Output the (X, Y) coordinate of the center of the cell containing the given text.  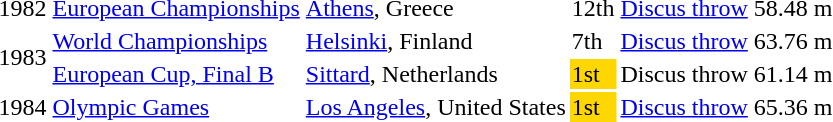
World Championships (176, 41)
7th (593, 41)
Sittard, Netherlands (436, 74)
Olympic Games (176, 107)
Los Angeles, United States (436, 107)
European Cup, Final B (176, 74)
Helsinki, Finland (436, 41)
